Locate the cell with the specified text and output its [X, Y] center coordinate. 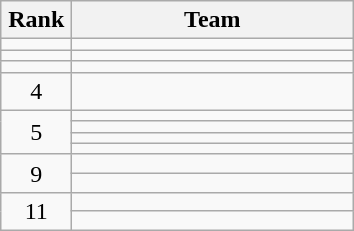
5 [36, 132]
Team [212, 20]
9 [36, 173]
4 [36, 91]
Rank [36, 20]
11 [36, 211]
